Scan for the cell matching the given text and deliver its (X, Y) coordinate at center. 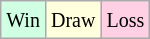
Loss (126, 20)
Win (24, 20)
Draw (72, 20)
